Return the (X, Y) coordinate for the center point of the cell that contains the specified text.  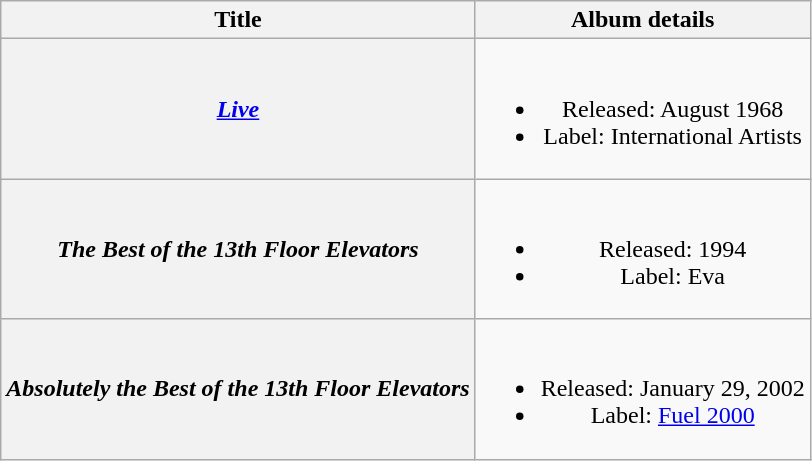
Released: January 29, 2002Label: Fuel 2000 (642, 389)
Title (238, 20)
Album details (642, 20)
Live (238, 109)
Absolutely the Best of the 13th Floor Elevators (238, 389)
Released: 1994Label: Eva (642, 249)
Released: August 1968Label: International Artists (642, 109)
The Best of the 13th Floor Elevators (238, 249)
